Search for the cell housing the specified text and yield its (X, Y) center coordinate. 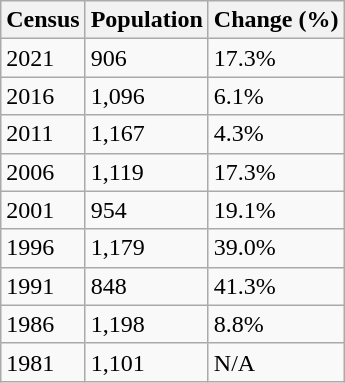
41.3% (276, 286)
954 (146, 210)
1,198 (146, 324)
2016 (43, 96)
6.1% (276, 96)
1991 (43, 286)
1981 (43, 362)
1,101 (146, 362)
1,119 (146, 172)
8.8% (276, 324)
Population (146, 20)
19.1% (276, 210)
1986 (43, 324)
Change (%) (276, 20)
4.3% (276, 134)
848 (146, 286)
1,167 (146, 134)
1,179 (146, 248)
2021 (43, 58)
39.0% (276, 248)
906 (146, 58)
1,096 (146, 96)
2011 (43, 134)
Census (43, 20)
2001 (43, 210)
2006 (43, 172)
N/A (276, 362)
1996 (43, 248)
